Capture the cell that displays the provided text and extract its (X, Y) central coordinate. 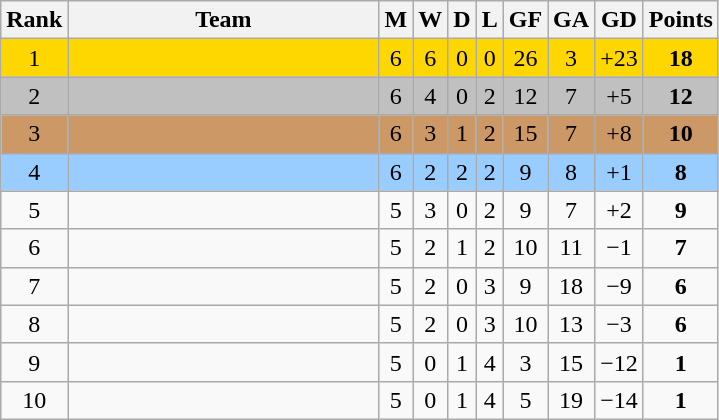
M (396, 20)
−3 (620, 324)
−14 (620, 400)
+5 (620, 96)
13 (572, 324)
+2 (620, 210)
−12 (620, 362)
Rank (34, 20)
−1 (620, 248)
19 (572, 400)
26 (525, 58)
GF (525, 20)
W (430, 20)
Team (224, 20)
Points (680, 20)
GD (620, 20)
11 (572, 248)
GA (572, 20)
L (490, 20)
+23 (620, 58)
+8 (620, 134)
−9 (620, 286)
+1 (620, 172)
D (462, 20)
